Extract the (X, Y) coordinate from the center of the cell holding the provided text.  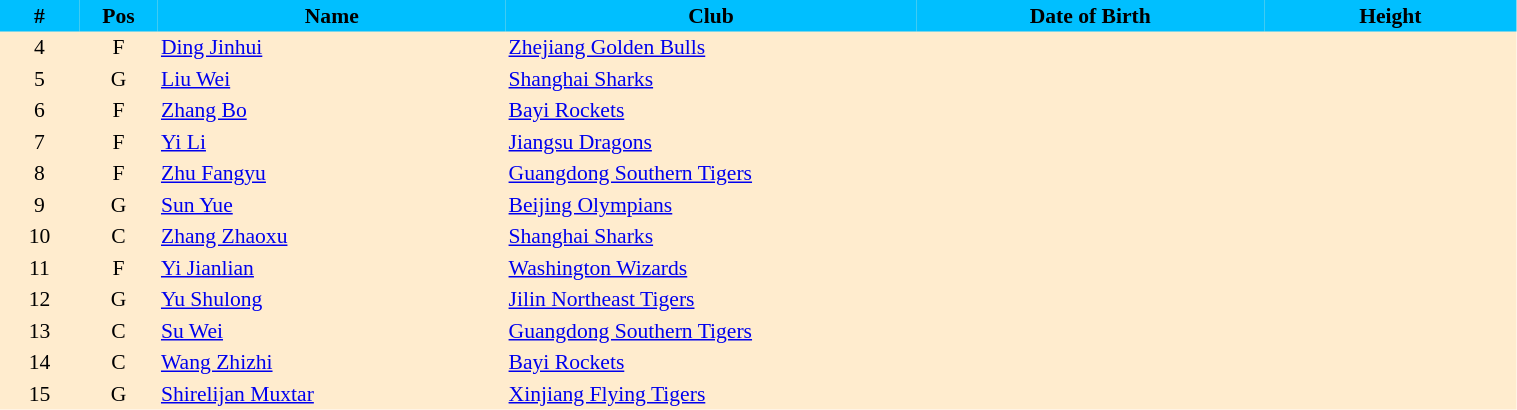
Zhang Zhaoxu (332, 236)
7 (40, 142)
# (40, 16)
Beijing Olympians (712, 205)
Yu Shulong (332, 300)
Washington Wizards (712, 268)
6 (40, 110)
Yi Li (332, 142)
Wang Zhizhi (332, 362)
Shirelijan Muxtar (332, 394)
Jiangsu Dragons (712, 142)
Yi Jianlian (332, 268)
Ding Jinhui (332, 48)
14 (40, 362)
Zhu Fangyu (332, 174)
8 (40, 174)
4 (40, 48)
11 (40, 268)
13 (40, 331)
5 (40, 79)
15 (40, 394)
9 (40, 205)
12 (40, 300)
Jilin Northeast Tigers (712, 300)
Liu Wei (332, 79)
Xinjiang Flying Tigers (712, 394)
Su Wei (332, 331)
Date of Birth (1090, 16)
Zhang Bo (332, 110)
Club (712, 16)
10 (40, 236)
Name (332, 16)
Pos (118, 16)
Zhejiang Golden Bulls (712, 48)
Sun Yue (332, 205)
Height (1390, 16)
